Find where the given text appears and provide that cell's center as [X, Y] coordinate. 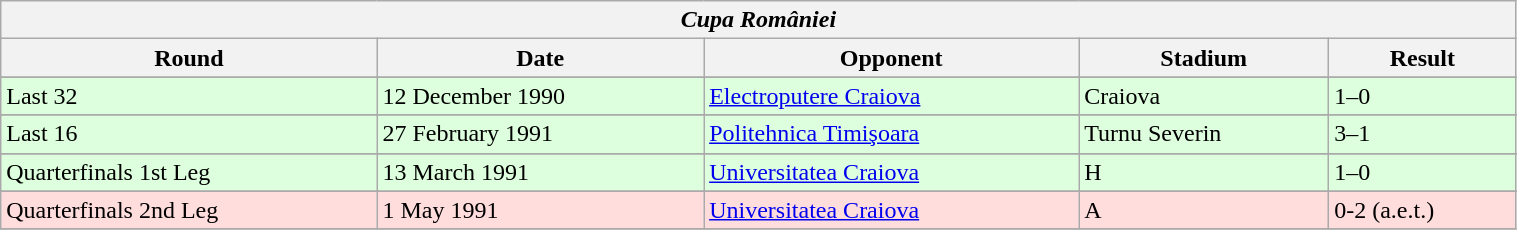
Round [189, 58]
0-2 (a.e.t.) [1422, 210]
Last 16 [189, 134]
Stadium [1204, 58]
Quarterfinals 1st Leg [189, 172]
Result [1422, 58]
3–1 [1422, 134]
1 May 1991 [540, 210]
Quarterfinals 2nd Leg [189, 210]
13 March 1991 [540, 172]
Politehnica Timişoara [892, 134]
12 December 1990 [540, 96]
Last 32 [189, 96]
H [1204, 172]
Turnu Severin [1204, 134]
A [1204, 210]
Craiova [1204, 96]
Opponent [892, 58]
Date [540, 58]
Cupa României [758, 20]
Electroputere Craiova [892, 96]
27 February 1991 [540, 134]
